For the text-containing cell, return its midpoint in [X, Y] coordinate format. 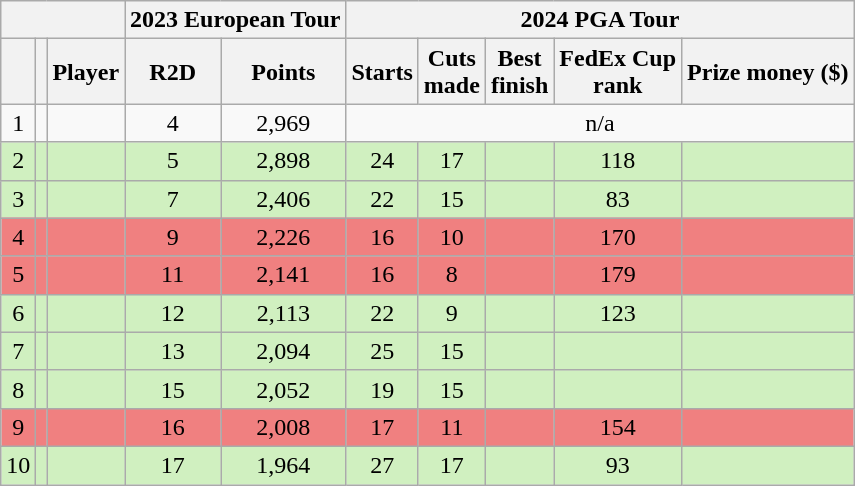
R2D [173, 72]
170 [618, 237]
Points [284, 72]
154 [618, 427]
12 [173, 313]
2,113 [284, 313]
2,008 [284, 427]
179 [618, 275]
123 [618, 313]
Cutsmade [452, 72]
2,094 [284, 351]
2,226 [284, 237]
2,969 [284, 123]
1 [18, 123]
Bestfinish [519, 72]
19 [382, 389]
6 [18, 313]
Starts [382, 72]
2,141 [284, 275]
n/a [600, 123]
83 [618, 199]
FedEx Cuprank [618, 72]
27 [382, 465]
2023 European Tour [236, 20]
2 [18, 161]
Player [86, 72]
2,898 [284, 161]
93 [618, 465]
3 [18, 199]
25 [382, 351]
1,964 [284, 465]
24 [382, 161]
118 [618, 161]
Prize money ($) [768, 72]
13 [173, 351]
2024 PGA Tour [600, 20]
2,052 [284, 389]
2,406 [284, 199]
